Return [x, y] of the center of cell containing provided text 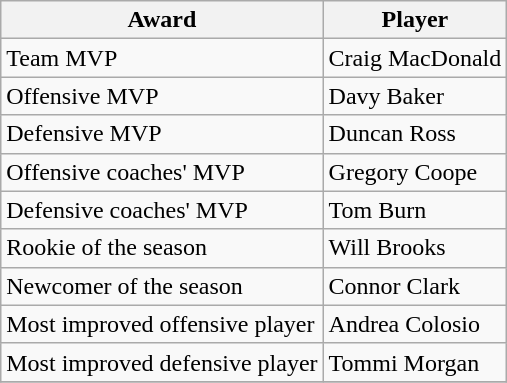
Tommi Morgan [415, 362]
Defensive coaches' MVP [162, 210]
Connor Clark [415, 286]
Duncan Ross [415, 134]
Newcomer of the season [162, 286]
Andrea Colosio [415, 324]
Gregory Coope [415, 172]
Most improved offensive player [162, 324]
Player [415, 20]
Most improved defensive player [162, 362]
Offensive coaches' MVP [162, 172]
Award [162, 20]
Will Brooks [415, 248]
Offensive MVP [162, 96]
Tom Burn [415, 210]
Team MVP [162, 58]
Defensive MVP [162, 134]
Rookie of the season [162, 248]
Davy Baker [415, 96]
Craig MacDonald [415, 58]
